Search for the cell housing the specified text and yield its (X, Y) center coordinate. 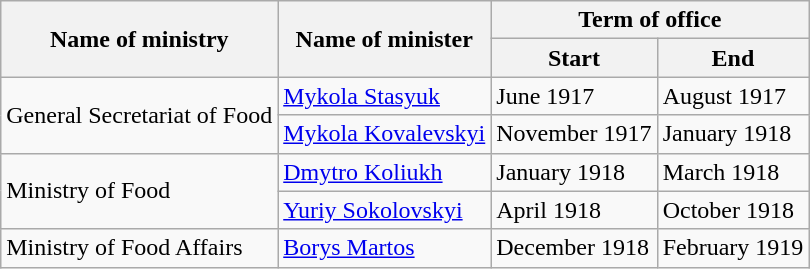
Mykola Kovalevskyi (384, 134)
Ministry of Food (140, 191)
December 1918 (574, 248)
June 1917 (574, 96)
Name of minister (384, 39)
February 1919 (733, 248)
Term of office (650, 20)
April 1918 (574, 210)
End (733, 58)
Dmytro Koliukh (384, 172)
March 1918 (733, 172)
Ministry of Food Affairs (140, 248)
Borys Martos (384, 248)
Name of ministry (140, 39)
Mykola Stasyuk (384, 96)
Yuriy Sokolovskyi (384, 210)
November 1917 (574, 134)
General Secretariat of Food (140, 115)
August 1917 (733, 96)
Start (574, 58)
October 1918 (733, 210)
